From the cell containing the given text, extract its center point as (x, y) coordinate. 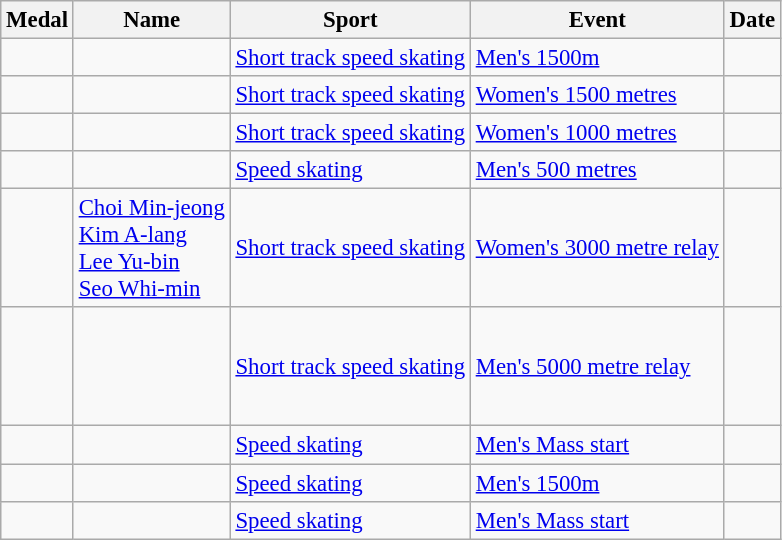
Date (752, 20)
Choi Min-jeongKim A-langLee Yu-binSeo Whi-min (152, 248)
Men's 5000 metre relay (597, 368)
Men's 500 metres (597, 170)
Women's 1500 metres (597, 95)
Sport (350, 20)
Name (152, 20)
Women's 1000 metres (597, 133)
Women's 3000 metre relay (597, 248)
Medal (38, 20)
Event (597, 20)
